Search for the cell housing the specified text and yield its (x, y) center coordinate. 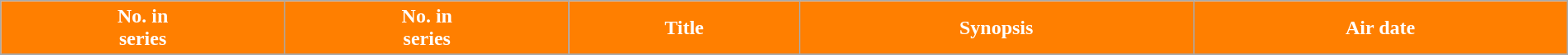
Air date (1380, 28)
Title (684, 28)
Synopsis (996, 28)
